Identify which cell holds the provided text, then report its [X, Y] central coordinate. 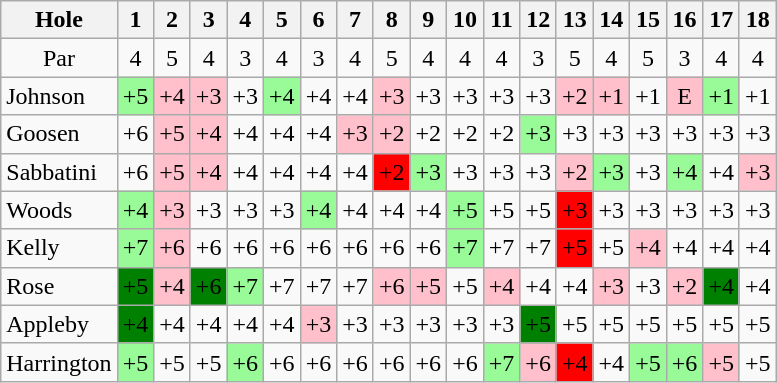
9 [428, 20]
2 [172, 20]
6 [318, 20]
8 [392, 20]
1 [136, 20]
Johnson [59, 96]
16 [684, 20]
10 [466, 20]
Sabbatini [59, 172]
13 [574, 20]
Woods [59, 210]
Rose [59, 286]
Hole [59, 20]
14 [612, 20]
Appleby [59, 324]
15 [648, 20]
Kelly [59, 248]
17 [722, 20]
18 [758, 20]
Harrington [59, 362]
12 [538, 20]
7 [356, 20]
Par [59, 58]
Goosen [59, 134]
11 [502, 20]
E [684, 96]
